Return the (X, Y) coordinate for the center point of the cell that contains the specified text.  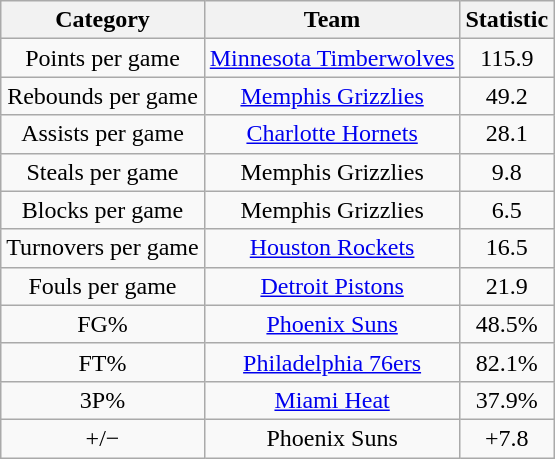
3P% (102, 400)
16.5 (507, 248)
+/− (102, 438)
28.1 (507, 134)
Team (332, 20)
Blocks per game (102, 210)
Fouls per game (102, 286)
48.5% (507, 324)
Statistic (507, 20)
82.1% (507, 362)
Category (102, 20)
Charlotte Hornets (332, 134)
Philadelphia 76ers (332, 362)
Points per game (102, 58)
21.9 (507, 286)
6.5 (507, 210)
Detroit Pistons (332, 286)
Miami Heat (332, 400)
Steals per game (102, 172)
FT% (102, 362)
Rebounds per game (102, 96)
Turnovers per game (102, 248)
FG% (102, 324)
Assists per game (102, 134)
Houston Rockets (332, 248)
9.8 (507, 172)
49.2 (507, 96)
Minnesota Timberwolves (332, 58)
115.9 (507, 58)
+7.8 (507, 438)
37.9% (507, 400)
